Determine the [X, Y] coordinate at the center of the cell enclosing the given text.  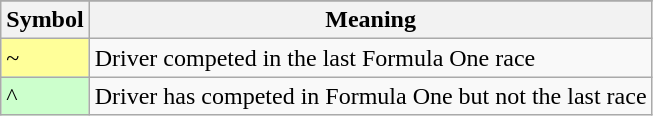
~ [45, 58]
Driver has competed in Formula One but not the last race [370, 96]
Driver competed in the last Formula One race [370, 58]
Meaning [370, 20]
Symbol [45, 20]
^ [45, 96]
